Pinpoint the cell where the given text exists, returning its (x, y) midpoint coordinate. 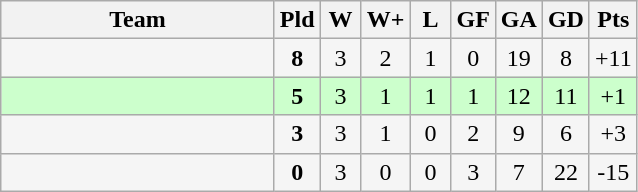
-15 (613, 172)
+11 (613, 58)
7 (518, 172)
Pld (297, 20)
GF (473, 20)
+3 (613, 134)
11 (566, 96)
9 (518, 134)
Team (138, 20)
W+ (386, 20)
12 (518, 96)
GA (518, 20)
19 (518, 58)
L (430, 20)
22 (566, 172)
W (340, 20)
6 (566, 134)
+1 (613, 96)
Pts (613, 20)
5 (297, 96)
GD (566, 20)
